Capture the cell that displays the provided text and extract its [X, Y] central coordinate. 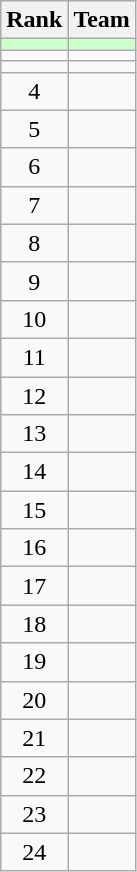
15 [34, 510]
7 [34, 205]
16 [34, 548]
5 [34, 129]
21 [34, 738]
20 [34, 700]
18 [34, 624]
19 [34, 662]
23 [34, 814]
13 [34, 434]
4 [34, 91]
6 [34, 167]
10 [34, 319]
17 [34, 586]
9 [34, 281]
24 [34, 852]
14 [34, 472]
11 [34, 357]
12 [34, 395]
Team [102, 20]
22 [34, 776]
Rank [34, 20]
8 [34, 243]
